Scan for the cell matching the given text and deliver its [X, Y] coordinate at center. 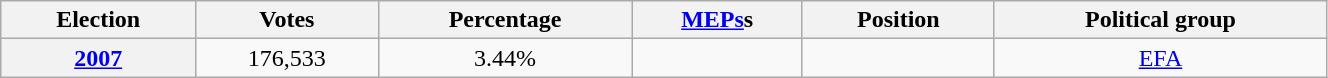
Votes [288, 20]
EFA [1160, 58]
Position [898, 20]
MEPss [717, 20]
3.44% [505, 58]
Election [98, 20]
176,533 [288, 58]
Political group [1160, 20]
Percentage [505, 20]
2007 [98, 58]
